Return (X, Y) of the center of cell containing provided text 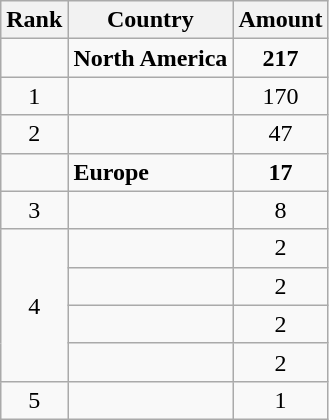
Europe (150, 172)
5 (34, 400)
47 (280, 134)
17 (280, 172)
Country (150, 20)
8 (280, 210)
4 (34, 305)
North America (150, 58)
3 (34, 210)
217 (280, 58)
Amount (280, 20)
Rank (34, 20)
170 (280, 96)
